Return the [X, Y] coordinate for the center point of the cell that contains the specified text.  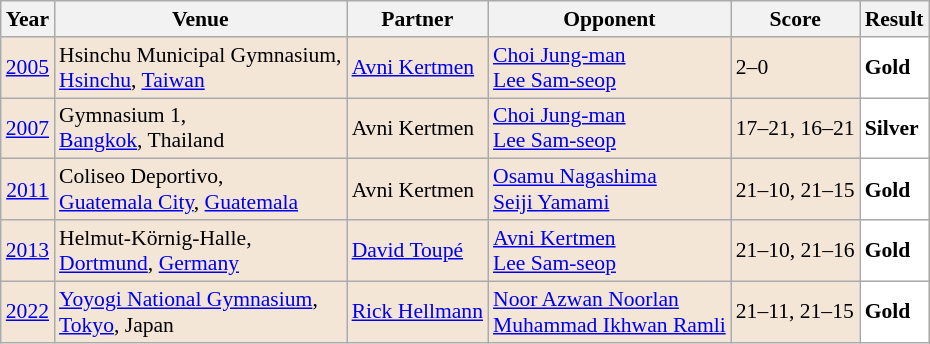
2007 [28, 128]
Rick Hellmann [418, 312]
Coliseo Deportivo,Guatemala City, Guatemala [200, 190]
Helmut-Körnig-Halle,Dortmund, Germany [200, 250]
Hsinchu Municipal Gymnasium,Hsinchu, Taiwan [200, 68]
Silver [894, 128]
21–11, 21–15 [796, 312]
Venue [200, 19]
17–21, 16–21 [796, 128]
Year [28, 19]
Result [894, 19]
2013 [28, 250]
Osamu Nagashima Seiji Yamami [610, 190]
Opponent [610, 19]
Gymnasium 1,Bangkok, Thailand [200, 128]
David Toupé [418, 250]
2011 [28, 190]
2–0 [796, 68]
Noor Azwan Noorlan Muhammad Ikhwan Ramli [610, 312]
Score [796, 19]
21–10, 21–16 [796, 250]
21–10, 21–15 [796, 190]
2005 [28, 68]
2022 [28, 312]
Partner [418, 19]
Yoyogi National Gymnasium,Tokyo, Japan [200, 312]
Avni Kertmen Lee Sam-seop [610, 250]
